Extract the [X, Y] coordinate from the center of the cell holding the provided text.  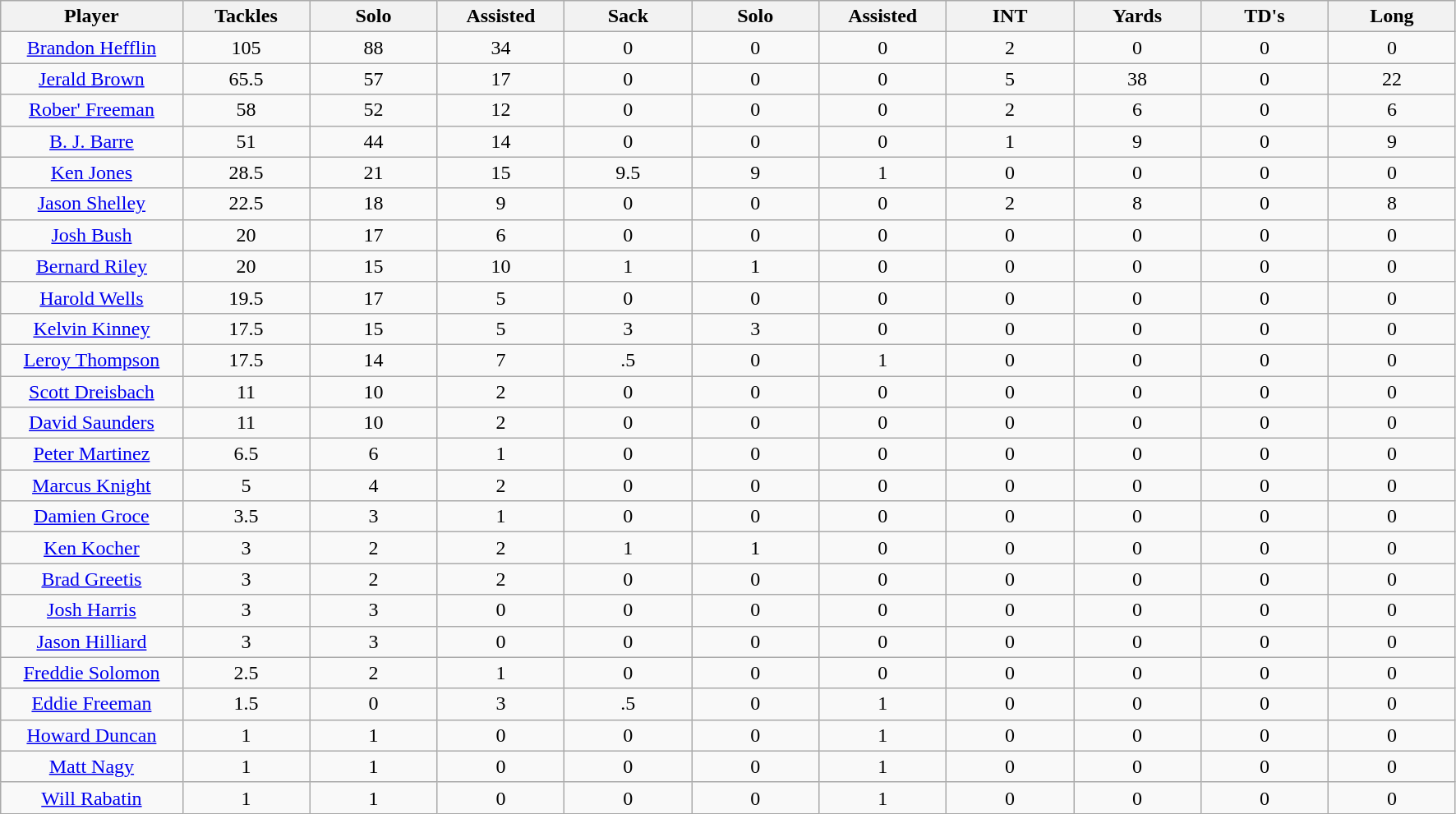
Leroy Thompson [92, 360]
51 [247, 141]
18 [373, 204]
Damien Groce [92, 517]
Yards [1137, 16]
44 [373, 141]
Ken Jones [92, 172]
Brad Greetis [92, 579]
52 [373, 110]
7 [501, 360]
3.5 [247, 517]
Matt Nagy [92, 766]
Rober' Freeman [92, 110]
9.5 [628, 172]
Long [1392, 16]
Freddie Solomon [92, 673]
105 [247, 48]
TD's [1264, 16]
Will Rabatin [92, 798]
Jason Shelley [92, 204]
Josh Bush [92, 235]
65.5 [247, 79]
Jerald Brown [92, 79]
Tackles [247, 16]
Marcus Knight [92, 485]
1.5 [247, 704]
Jason Hilliard [92, 642]
21 [373, 172]
22.5 [247, 204]
Sack [628, 16]
Kelvin Kinney [92, 329]
12 [501, 110]
Bernard Riley [92, 266]
Howard Duncan [92, 735]
Scott Dreisbach [92, 392]
38 [1137, 79]
Peter Martinez [92, 454]
34 [501, 48]
4 [373, 485]
6.5 [247, 454]
Eddie Freeman [92, 704]
22 [1392, 79]
Harold Wells [92, 297]
57 [373, 79]
Player [92, 16]
2.5 [247, 673]
88 [373, 48]
David Saunders [92, 423]
B. J. Barre [92, 141]
28.5 [247, 172]
INT [1011, 16]
Brandon Hefflin [92, 48]
19.5 [247, 297]
Josh Harris [92, 610]
Ken Kocher [92, 548]
58 [247, 110]
